Determine the (X, Y) coordinate at the center of the cell enclosing the given text.  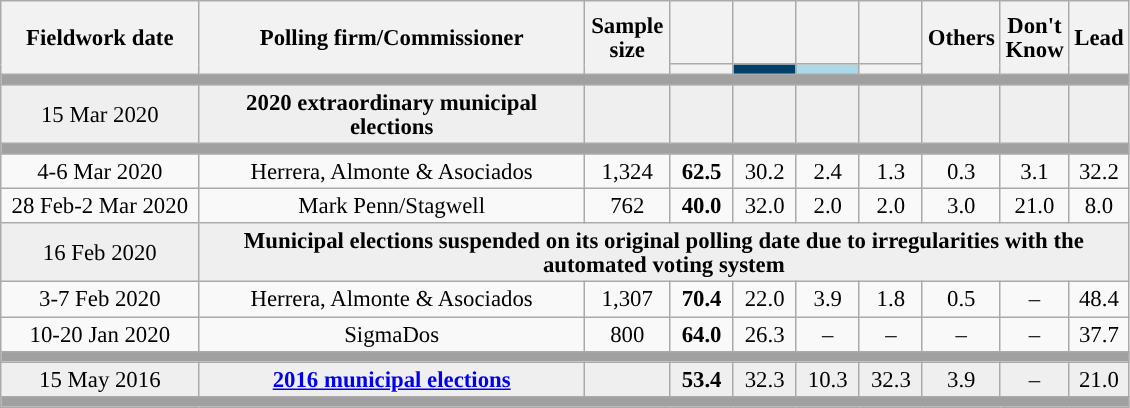
15 Mar 2020 (100, 114)
2020 extraordinary municipal elections (392, 114)
28 Feb-2 Mar 2020 (100, 206)
2.4 (828, 172)
10-20 Jan 2020 (100, 334)
Lead (1099, 38)
32.2 (1099, 172)
3.1 (1034, 172)
1.8 (890, 300)
48.4 (1099, 300)
53.4 (702, 380)
4-6 Mar 2020 (100, 172)
Polling firm/Commissioner (392, 38)
16 Feb 2020 (100, 254)
15 May 2016 (100, 380)
26.3 (764, 334)
64.0 (702, 334)
Others (961, 38)
70.4 (702, 300)
Municipal elections suspended on its original polling date due to irregularities with the automated voting system (664, 254)
0.3 (961, 172)
SigmaDos (392, 334)
Don't Know (1034, 38)
8.0 (1099, 206)
Fieldwork date (100, 38)
37.7 (1099, 334)
10.3 (828, 380)
22.0 (764, 300)
3.0 (961, 206)
1.3 (890, 172)
0.5 (961, 300)
800 (627, 334)
Sample size (627, 38)
32.0 (764, 206)
Mark Penn/Stagwell (392, 206)
1,307 (627, 300)
1,324 (627, 172)
30.2 (764, 172)
3-7 Feb 2020 (100, 300)
62.5 (702, 172)
2016 municipal elections (392, 380)
40.0 (702, 206)
762 (627, 206)
